Output the (x, y) coordinate of the center of the cell containing the given text.  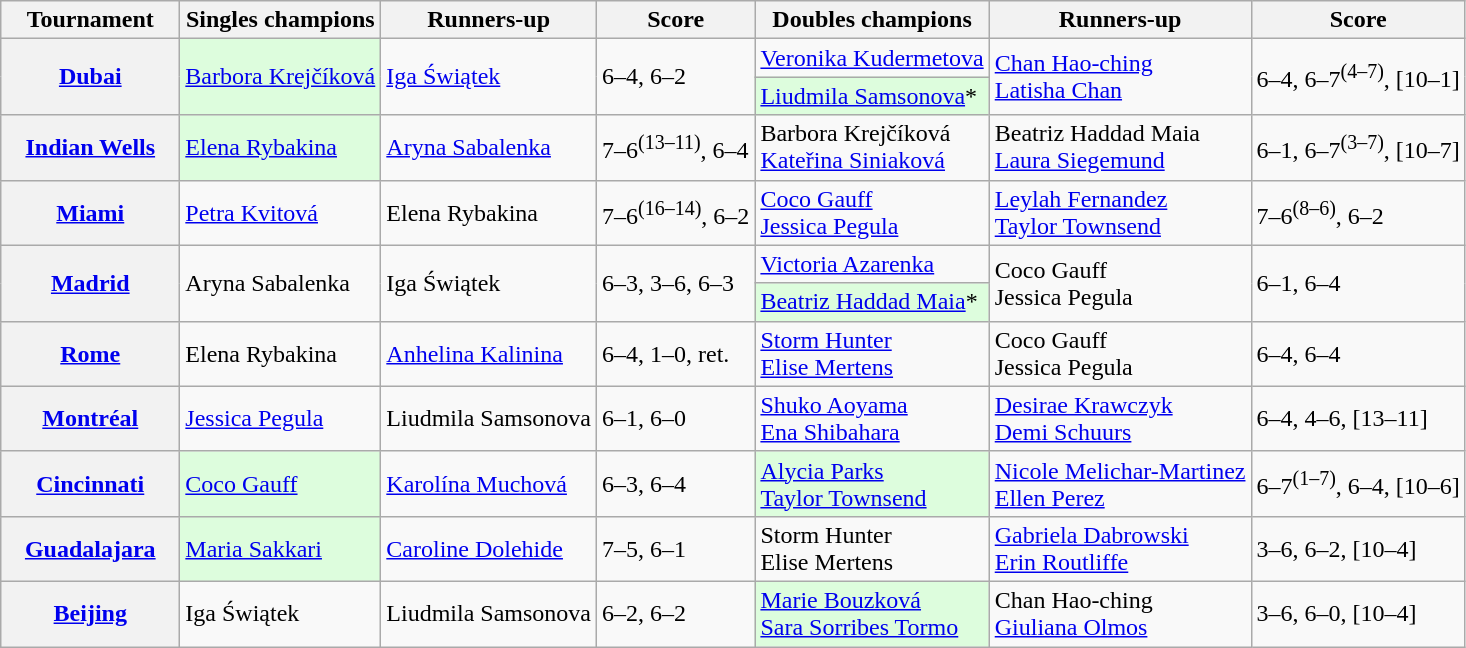
6–3, 6–4 (676, 484)
Alycia Parks Taylor Townsend (872, 484)
6–1, 6–7(3–7), [10–7] (1358, 148)
Coco Gauff (280, 484)
Anhelina Kalinina (489, 354)
Indian Wells (90, 148)
Miami (90, 212)
Dubai (90, 77)
7–5, 6–1 (676, 548)
Karolína Muchová (489, 484)
6–4, 6–4 (1358, 354)
6–4, 1–0, ret. (676, 354)
Beijing (90, 614)
Rome (90, 354)
Chan Hao-ching Latisha Chan (1120, 77)
3–6, 6–0, [10–4] (1358, 614)
Montréal (90, 418)
Beatriz Haddad Maia Laura Siegemund (1120, 148)
7–6(13–11), 6–4 (676, 148)
Jessica Pegula (280, 418)
6–4, 4–6, [13–11] (1358, 418)
Veronika Kudermetova (872, 58)
6–7(1–7), 6–4, [10–6] (1358, 484)
Gabriela Dabrowski Erin Routliffe (1120, 548)
Liudmila Samsonova* (872, 96)
Beatriz Haddad Maia* (872, 302)
Barbora Krejčíková (280, 77)
7–6(8–6), 6–2 (1358, 212)
Maria Sakkari (280, 548)
Victoria Azarenka (872, 264)
Nicole Melichar-Martinez Ellen Perez (1120, 484)
6–1, 6–0 (676, 418)
Desirae Krawczyk Demi Schuurs (1120, 418)
Doubles champions (872, 20)
6–4, 6–2 (676, 77)
Barbora Krejčíková Kateřina Siniaková (872, 148)
6–2, 6–2 (676, 614)
3–6, 6–2, [10–4] (1358, 548)
Guadalajara (90, 548)
Marie Bouzková Sara Sorribes Tormo (872, 614)
6–4, 6–7(4–7), [10–1] (1358, 77)
Shuko Aoyama Ena Shibahara (872, 418)
Leylah Fernandez Taylor Townsend (1120, 212)
Madrid (90, 283)
Tournament (90, 20)
Cincinnati (90, 484)
6–1, 6–4 (1358, 283)
Caroline Dolehide (489, 548)
Singles champions (280, 20)
7–6(16–14), 6–2 (676, 212)
Chan Hao-ching Giuliana Olmos (1120, 614)
6–3, 3–6, 6–3 (676, 283)
Petra Kvitová (280, 212)
